Identify which cell holds the provided text, then report its [X, Y] central coordinate. 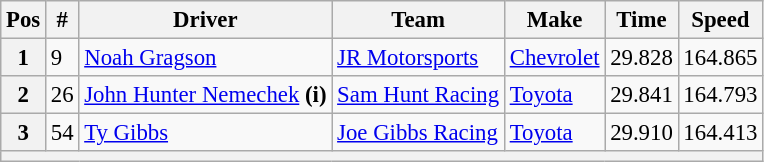
1 [24, 58]
Driver [206, 20]
Chevrolet [554, 58]
26 [62, 95]
29.910 [642, 133]
Sam Hunt Racing [418, 95]
Time [642, 20]
164.865 [720, 58]
29.828 [642, 58]
JR Motorsports [418, 58]
Noah Gragson [206, 58]
Make [554, 20]
29.841 [642, 95]
Joe Gibbs Racing [418, 133]
54 [62, 133]
Speed [720, 20]
# [62, 20]
Pos [24, 20]
164.793 [720, 95]
2 [24, 95]
John Hunter Nemechek (i) [206, 95]
164.413 [720, 133]
3 [24, 133]
Team [418, 20]
Ty Gibbs [206, 133]
9 [62, 58]
